Search for the cell housing the specified text and yield its [X, Y] center coordinate. 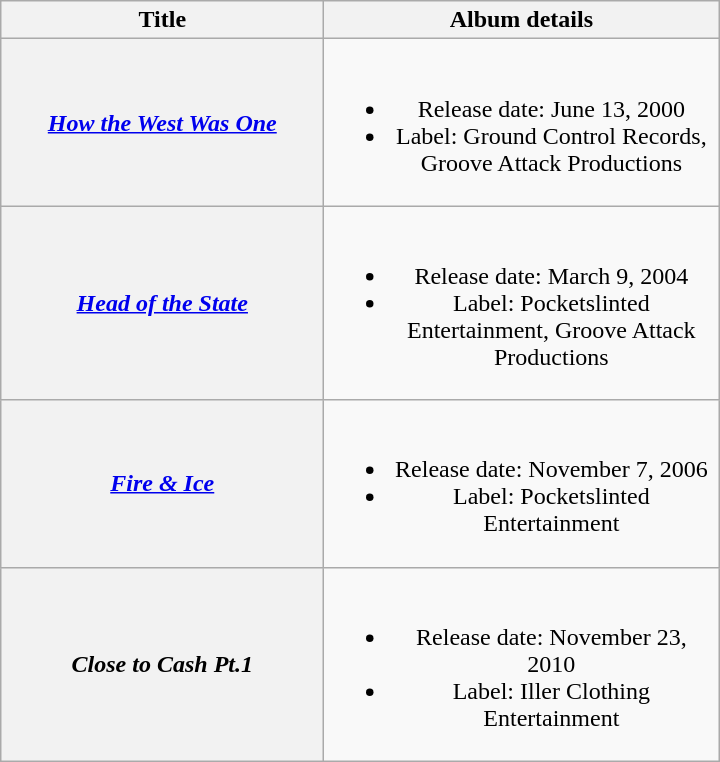
Release date: November 23, 2010Label: Iller Clothing Entertainment [522, 664]
Album details [522, 20]
Release date: November 7, 2006Label: Pocketslinted Entertainment [522, 484]
Release date: June 13, 2000Label: Ground Control Records, Groove Attack Productions [522, 122]
Head of the State [162, 303]
Release date: March 9, 2004Label: Pocketslinted Entertainment, Groove Attack Productions [522, 303]
Close to Cash Pt.1 [162, 664]
Fire & Ice [162, 484]
Title [162, 20]
How the West Was One [162, 122]
